Pinpoint the cell where the given text exists, returning its [x, y] midpoint coordinate. 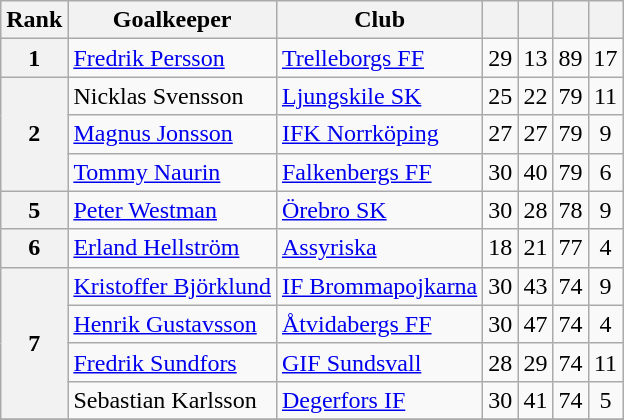
1 [34, 58]
Trelleborgs FF [379, 58]
40 [536, 172]
Rank [34, 20]
7 [34, 343]
IF Brommapojkarna [379, 286]
Fredrik Sundfors [172, 362]
Nicklas Svensson [172, 96]
Falkenbergs FF [379, 172]
89 [570, 58]
Fredrik Persson [172, 58]
17 [606, 58]
Kristoffer Björklund [172, 286]
25 [500, 96]
Åtvidabergs FF [379, 324]
18 [500, 248]
13 [536, 58]
Assyriska [379, 248]
Erland Hellström [172, 248]
Magnus Jonsson [172, 134]
2 [34, 134]
Goalkeeper [172, 20]
Tommy Naurin [172, 172]
77 [570, 248]
Ljungskile SK [379, 96]
21 [536, 248]
22 [536, 96]
Örebro SK [379, 210]
GIF Sundsvall [379, 362]
IFK Norrköping [379, 134]
43 [536, 286]
Henrik Gustavsson [172, 324]
Peter Westman [172, 210]
Sebastian Karlsson [172, 400]
41 [536, 400]
Club [379, 20]
Degerfors IF [379, 400]
78 [570, 210]
47 [536, 324]
